Return (x, y) of the center of cell containing provided text 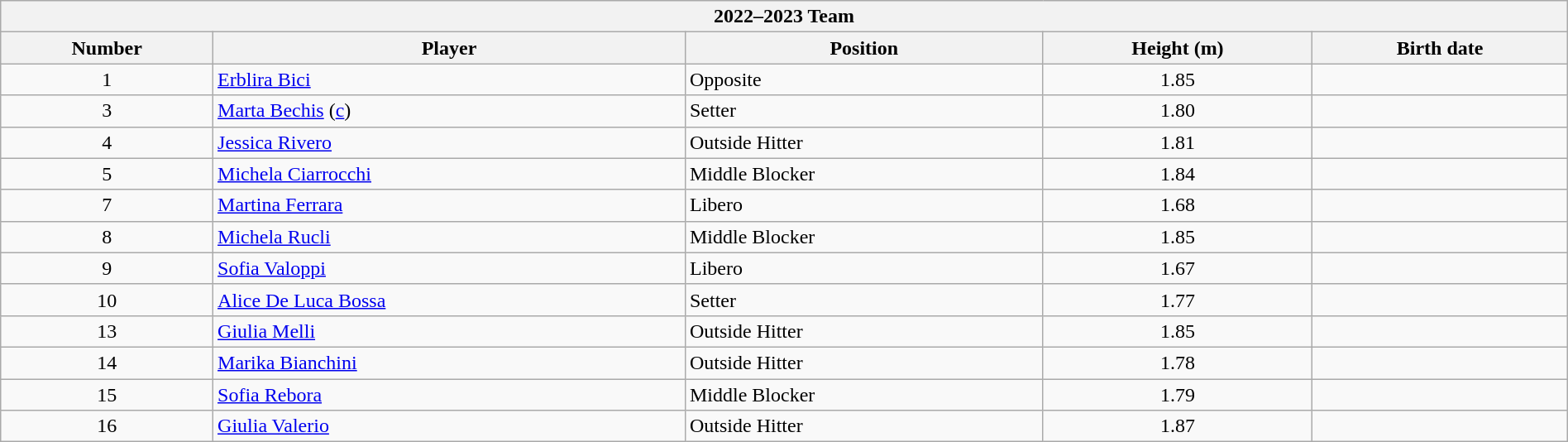
1.67 (1178, 268)
Michela Rucli (450, 237)
Birth date (1440, 48)
1.77 (1178, 300)
1.79 (1178, 395)
Sofia Rebora (450, 395)
1.87 (1178, 426)
Giulia Melli (450, 331)
4 (108, 142)
Martina Ferrara (450, 205)
5 (108, 174)
1 (108, 79)
1.78 (1178, 363)
Number (108, 48)
14 (108, 363)
1.80 (1178, 111)
Erblira Bici (450, 79)
3 (108, 111)
13 (108, 331)
7 (108, 205)
1.84 (1178, 174)
1.81 (1178, 142)
Jessica Rivero (450, 142)
10 (108, 300)
Position (863, 48)
Sofia Valoppi (450, 268)
9 (108, 268)
2022–2023 Team (784, 17)
Giulia Valerio (450, 426)
1.68 (1178, 205)
Alice De Luca Bossa (450, 300)
Marta Bechis (c) (450, 111)
Height (m) (1178, 48)
Marika Bianchini (450, 363)
16 (108, 426)
Michela Ciarrocchi (450, 174)
8 (108, 237)
Opposite (863, 79)
15 (108, 395)
Player (450, 48)
